Capture the cell that displays the provided text and extract its [x, y] central coordinate. 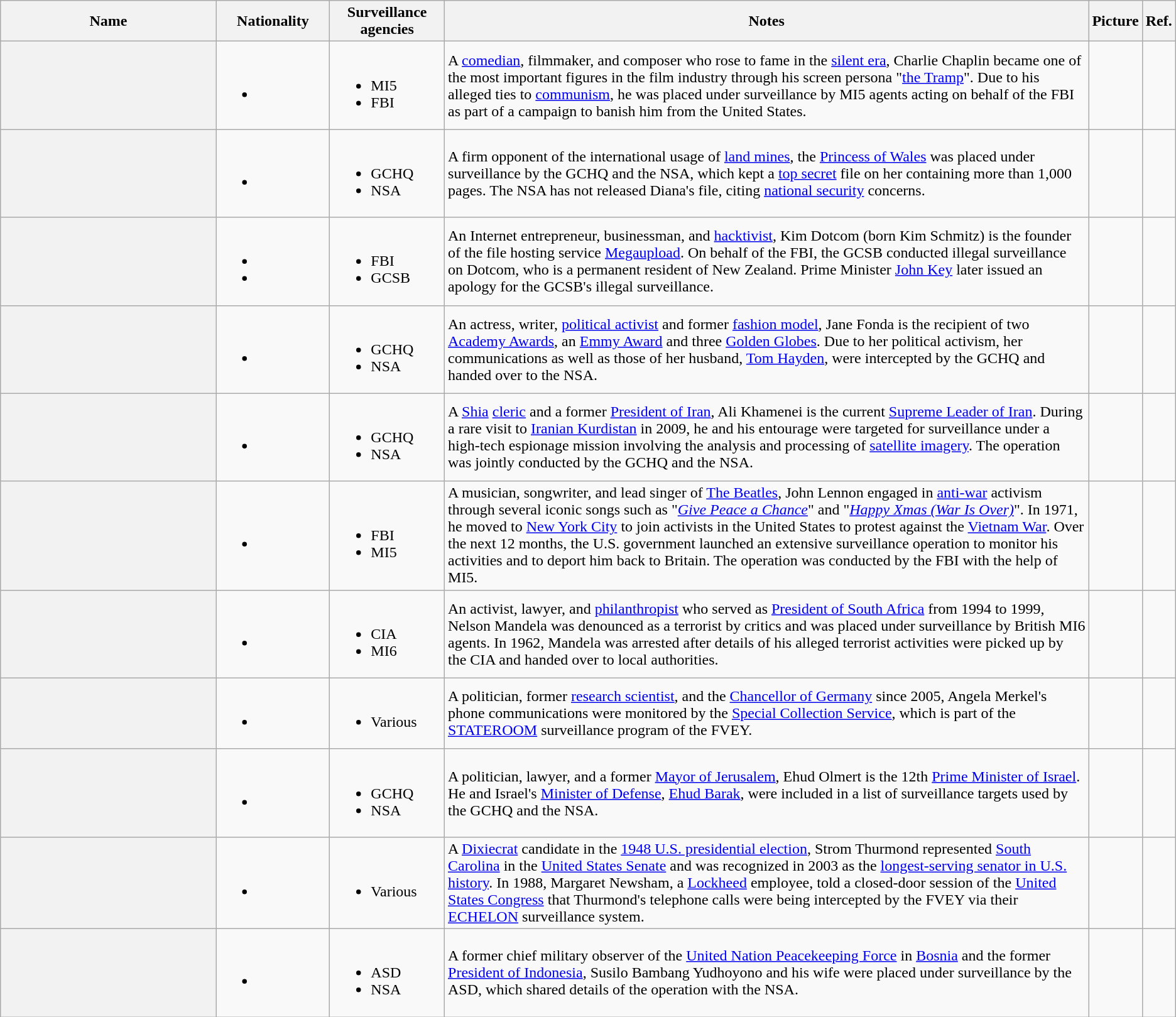
CIAMI6 [387, 634]
FBIMI5 [387, 535]
ASDNSA [387, 972]
FBIGCSB [387, 261]
Name [108, 21]
Picture [1116, 21]
Surveillance agencies [387, 21]
Nationality [273, 21]
Notes [766, 21]
MI5FBI [387, 85]
Ref. [1158, 21]
